Locate the cell with the specified text and output its (x, y) center coordinate. 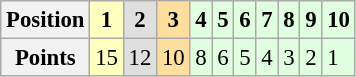
15 (106, 58)
Points (46, 58)
9 (311, 20)
Position (46, 20)
12 (140, 58)
7 (267, 20)
